Return [X, Y] of the center of cell containing provided text 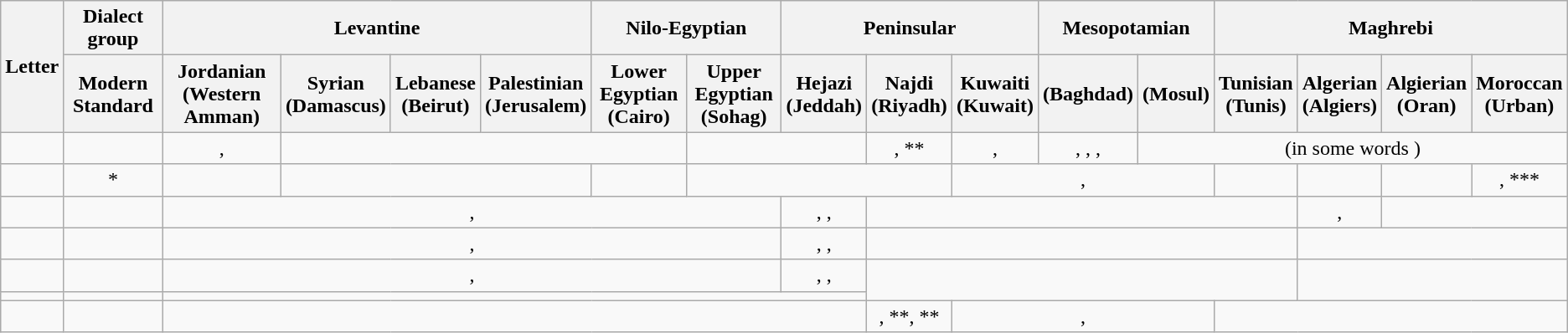
Maghrebi [1391, 28]
Kuwaiti(Kuwait) [995, 94]
Nilo-Egyptian [687, 28]
, **, ** [910, 316]
Levantine [377, 28]
Algerian(Algiers) [1339, 94]
, , , [1087, 148]
, *** [1519, 180]
Upper Egyptian(Sohag) [734, 94]
, ** [910, 148]
Letter [32, 67]
(Baghdad) [1087, 94]
Hejazi(Jeddah) [824, 94]
Palestinian(Jerusalem) [535, 94]
Jordanian (Western Amman) [221, 94]
Mesopotamian [1126, 28]
Najdi(Riyadh) [910, 94]
Modern Standard [113, 94]
Algierian(Oran) [1427, 94]
Peninsular [910, 28]
* [113, 180]
(in some words ) [1354, 148]
Lower Egyptian(Cairo) [639, 94]
(Mosul) [1176, 94]
Syrian(Damascus) [335, 94]
Dialect group [113, 28]
Moroccan(Urban) [1519, 94]
Lebanese(Beirut) [436, 94]
Tunisian(Tunis) [1256, 94]
